Provide the [x, y] coordinate of the cell's center where the given text is located.  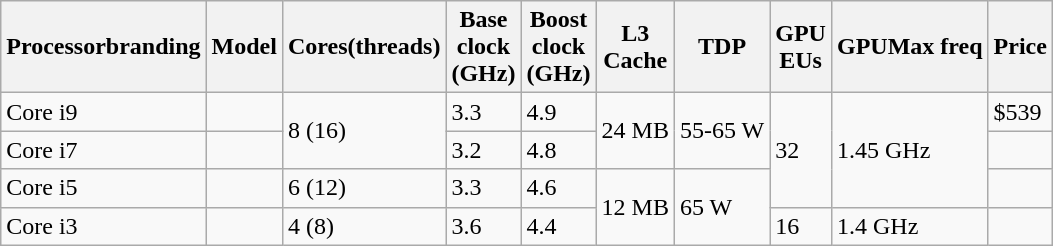
6 (12) [364, 188]
Processorbranding [104, 47]
Model [244, 47]
55-65 W [722, 131]
Core i3 [104, 226]
Boostclock(GHz) [558, 47]
L3Cache [635, 47]
16 [801, 226]
Price [1020, 47]
Core i9 [104, 112]
GPUMax freq [910, 47]
1.4 GHz [910, 226]
$539 [1020, 112]
Baseclock(GHz) [484, 47]
4.6 [558, 188]
4 (8) [364, 226]
1.45 GHz [910, 150]
3.6 [484, 226]
4.4 [558, 226]
8 (16) [364, 131]
12 MB [635, 207]
4.9 [558, 112]
65 W [722, 207]
Core i5 [104, 188]
GPUEUs [801, 47]
4.8 [558, 150]
32 [801, 150]
3.2 [484, 150]
Core i7 [104, 150]
Cores(threads) [364, 47]
TDP [722, 47]
24 MB [635, 131]
